Detect which cell encompasses the target text, then output its (X, Y) center coordinate. 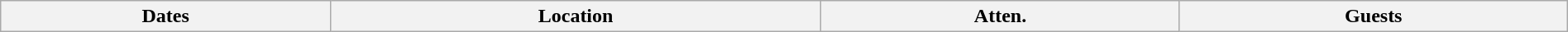
Dates (165, 16)
Atten. (1001, 16)
Location (576, 16)
Guests (1373, 16)
